Output the [x, y] coordinate of the center of the cell containing the given text.  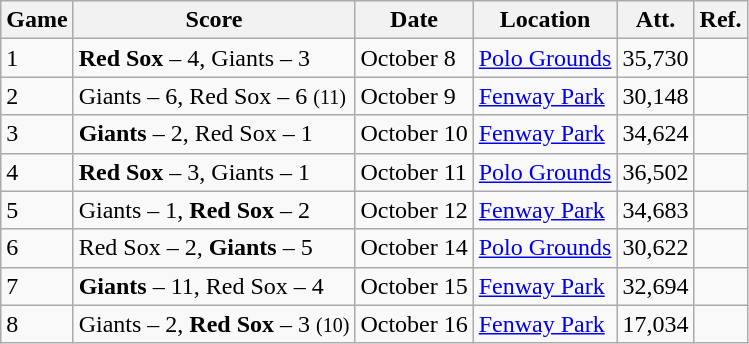
7 [37, 286]
October 8 [414, 58]
32,694 [656, 286]
Giants – 1, Red Sox – 2 [214, 210]
October 10 [414, 134]
October 14 [414, 248]
Red Sox – 4, Giants – 3 [214, 58]
17,034 [656, 324]
October 15 [414, 286]
1 [37, 58]
6 [37, 248]
October 16 [414, 324]
34,683 [656, 210]
Red Sox – 3, Giants – 1 [214, 172]
October 9 [414, 96]
3 [37, 134]
Giants – 11, Red Sox – 4 [214, 286]
30,148 [656, 96]
2 [37, 96]
Red Sox – 2, Giants – 5 [214, 248]
8 [37, 324]
Giants – 2, Red Sox – 1 [214, 134]
5 [37, 210]
30,622 [656, 248]
Score [214, 20]
Location [545, 20]
Ref. [720, 20]
October 12 [414, 210]
Game [37, 20]
Giants – 6, Red Sox – 6 (11) [214, 96]
36,502 [656, 172]
34,624 [656, 134]
Giants – 2, Red Sox – 3 (10) [214, 324]
35,730 [656, 58]
October 11 [414, 172]
4 [37, 172]
Date [414, 20]
Att. [656, 20]
